Determine the (X, Y) coordinate at the center of the cell enclosing the given text.  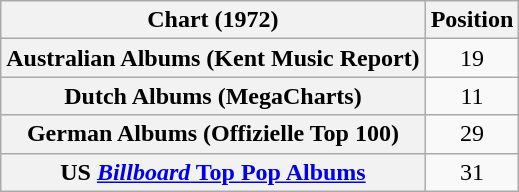
31 (472, 172)
Position (472, 20)
11 (472, 96)
Australian Albums (Kent Music Report) (213, 58)
Chart (1972) (213, 20)
19 (472, 58)
German Albums (Offizielle Top 100) (213, 134)
Dutch Albums (MegaCharts) (213, 96)
29 (472, 134)
US Billboard Top Pop Albums (213, 172)
